Return (x, y) of the center of cell containing provided text 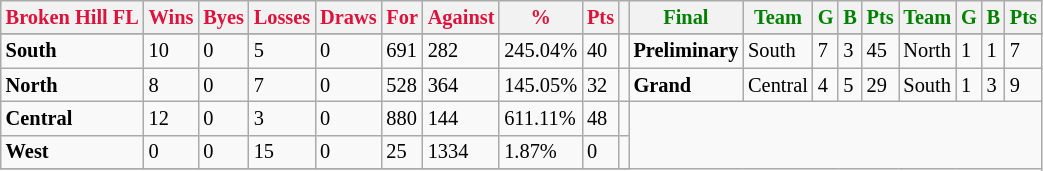
Losses (282, 17)
25 (402, 152)
10 (172, 51)
4 (826, 85)
Against (462, 17)
West (72, 152)
Final (686, 17)
245.04% (540, 51)
Byes (223, 17)
145.05% (540, 85)
144 (462, 118)
For (402, 17)
Broken Hill FL (72, 17)
364 (462, 85)
45 (880, 51)
48 (600, 118)
15 (282, 152)
Wins (172, 17)
691 (402, 51)
40 (600, 51)
282 (462, 51)
29 (880, 85)
1.87% (540, 152)
32 (600, 85)
% (540, 17)
9 (1024, 85)
Preliminary (686, 51)
1334 (462, 152)
880 (402, 118)
8 (172, 85)
611.11% (540, 118)
Grand (686, 85)
12 (172, 118)
Draws (348, 17)
528 (402, 85)
